Return (x, y) of the center of cell containing provided text 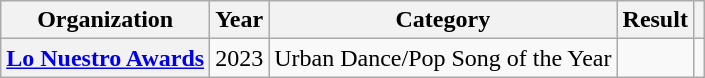
Result (655, 20)
Lo Nuestro Awards (106, 58)
Category (443, 20)
Organization (106, 20)
Year (240, 20)
Urban Dance/Pop Song of the Year (443, 58)
2023 (240, 58)
